Identify which cell holds the provided text, then report its [x, y] central coordinate. 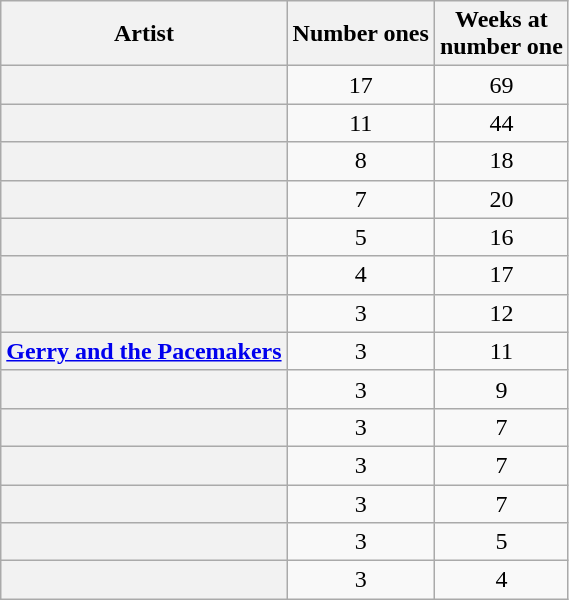
Gerry and the Pacemakers [144, 351]
69 [501, 85]
18 [501, 161]
16 [501, 237]
Weeks atnumber one [501, 34]
44 [501, 123]
12 [501, 313]
Artist [144, 34]
Number ones [360, 34]
20 [501, 199]
9 [501, 389]
8 [360, 161]
